Return the [x, y] coordinate for the center point of the cell that contains the specified text.  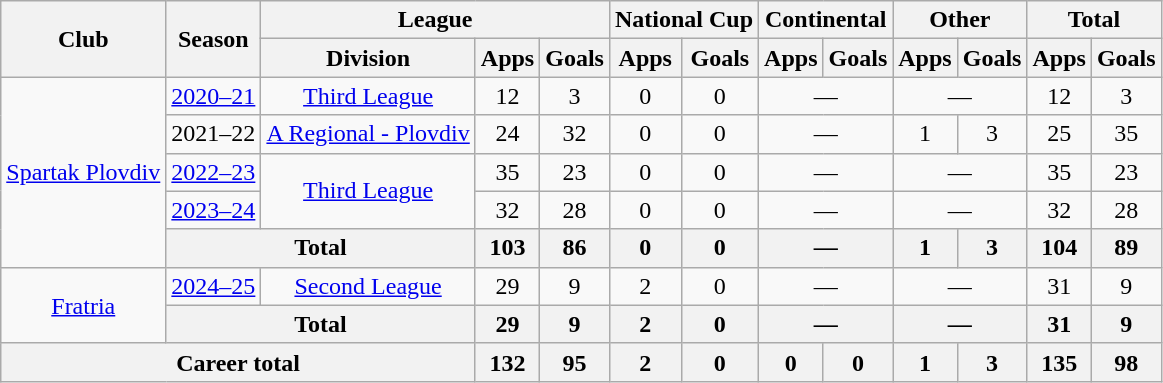
95 [575, 362]
98 [1126, 362]
Fratria [84, 305]
Season [214, 39]
2020–21 [214, 96]
24 [507, 134]
86 [575, 248]
Career total [238, 362]
National Cup [684, 20]
A Regional - Plovdiv [368, 134]
25 [1059, 134]
2024–25 [214, 286]
Other [960, 20]
103 [507, 248]
104 [1059, 248]
Continental [826, 20]
Spartak Plovdiv [84, 172]
2022–23 [214, 172]
2021–22 [214, 134]
132 [507, 362]
135 [1059, 362]
2023–24 [214, 210]
Second League [368, 286]
Club [84, 39]
Division [368, 58]
89 [1126, 248]
League [436, 20]
